Locate the cell with the specified text and output its [x, y] center coordinate. 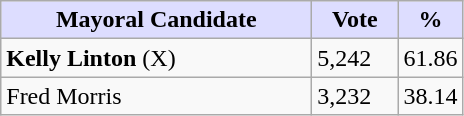
% [430, 20]
Fred Morris [156, 96]
Mayoral Candidate [156, 20]
Kelly Linton (X) [156, 58]
61.86 [430, 58]
5,242 [355, 58]
Vote [355, 20]
38.14 [430, 96]
3,232 [355, 96]
